Identify which cell holds the provided text, then report its [X, Y] central coordinate. 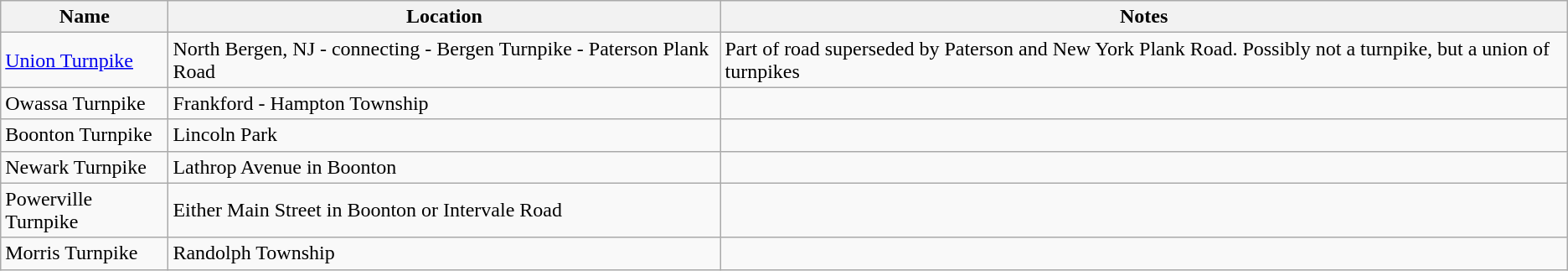
Location [444, 17]
Boonton Turnpike [85, 135]
Either Main Street in Boonton or Intervale Road [444, 210]
Lincoln Park [444, 135]
Morris Turnpike [85, 253]
Frankford - Hampton Township [444, 103]
Notes [1144, 17]
Newark Turnpike [85, 167]
North Bergen, NJ - connecting - Bergen Turnpike - Paterson Plank Road [444, 60]
Owassa Turnpike [85, 103]
Lathrop Avenue in Boonton [444, 167]
Randolph Township [444, 253]
Union Turnpike [85, 60]
Powerville Turnpike [85, 210]
Name [85, 17]
Part of road superseded by Paterson and New York Plank Road. Possibly not a turnpike, but a union of turnpikes [1144, 60]
